Extract the [X, Y] coordinate from the center of the cell holding the provided text.  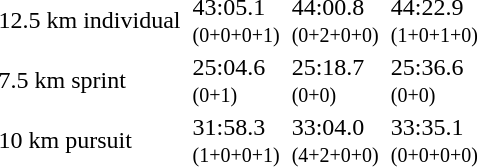
25:18.7(0+0) [335, 80]
25:04.6(0+1) [236, 80]
